Scan for the cell matching the given text and deliver its (x, y) coordinate at center. 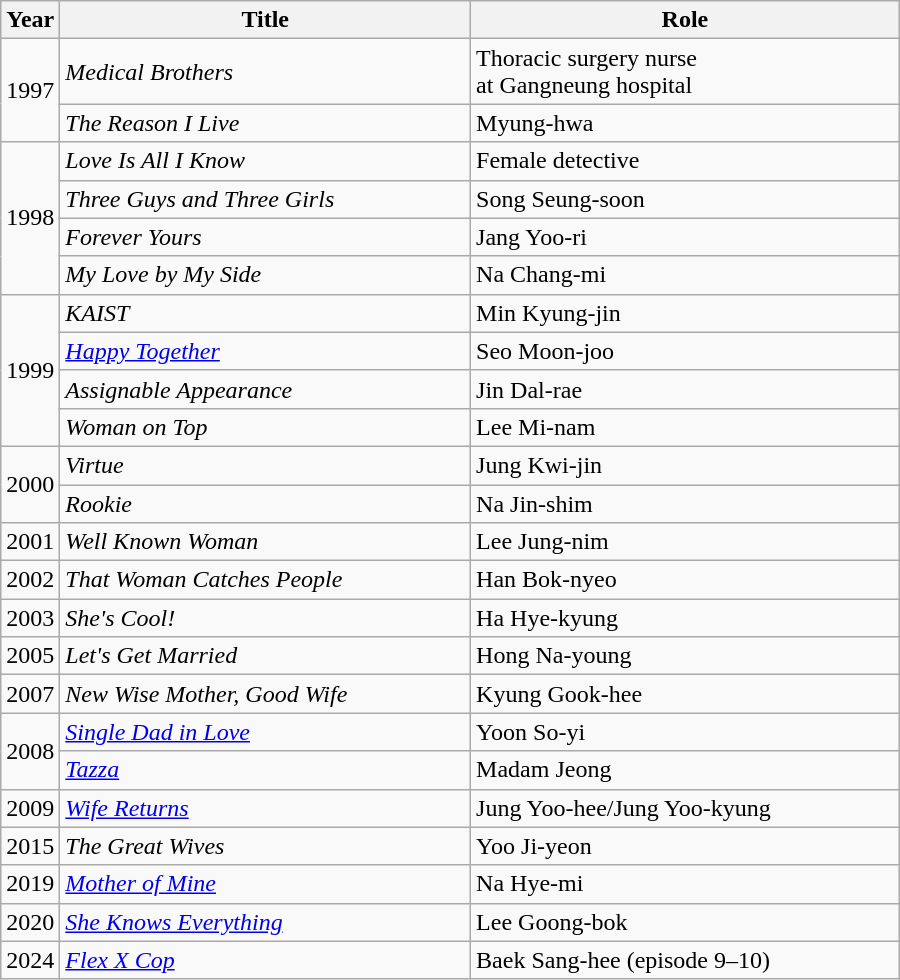
Min Kyung-jin (686, 313)
Kyung Gook-hee (686, 694)
Ha Hye-kyung (686, 618)
Na Jin-shim (686, 503)
Three Guys and Three Girls (266, 199)
2007 (30, 694)
Madam Jeong (686, 770)
Jang Yoo-ri (686, 237)
Woman on Top (266, 427)
Yoo Ji-yeon (686, 846)
That Woman Catches People (266, 580)
Na Chang-mi (686, 275)
Virtue (266, 465)
1997 (30, 90)
2002 (30, 580)
Tazza (266, 770)
Role (686, 20)
Lee Mi-nam (686, 427)
Assignable Appearance (266, 389)
Seo Moon-joo (686, 351)
2019 (30, 884)
She Knows Everything (266, 922)
Lee Jung-nim (686, 542)
2000 (30, 484)
Thoracic surgery nurse at Gangneung hospital (686, 72)
2001 (30, 542)
The Reason I Live (266, 123)
She's Cool! (266, 618)
Mother of Mine (266, 884)
1999 (30, 370)
Han Bok-nyeo (686, 580)
Love Is All I Know (266, 161)
2005 (30, 656)
Happy Together (266, 351)
Title (266, 20)
Na Hye-mi (686, 884)
Myung-hwa (686, 123)
Let's Get Married (266, 656)
Jin Dal-rae (686, 389)
Year (30, 20)
The Great Wives (266, 846)
2003 (30, 618)
Jung Kwi-jin (686, 465)
Medical Brothers (266, 72)
Well Known Woman (266, 542)
2008 (30, 751)
1998 (30, 218)
2020 (30, 922)
My Love by My Side (266, 275)
Lee Goong-bok (686, 922)
Wife Returns (266, 808)
Flex X Cop (266, 960)
2009 (30, 808)
Female detective (686, 161)
2024 (30, 960)
Yoon So-yi (686, 732)
KAIST (266, 313)
Single Dad in Love (266, 732)
Rookie (266, 503)
New Wise Mother, Good Wife (266, 694)
Hong Na-young (686, 656)
Baek Sang-hee (episode 9–10) (686, 960)
Song Seung-soon (686, 199)
Jung Yoo-hee/Jung Yoo-kyung (686, 808)
Forever Yours (266, 237)
2015 (30, 846)
